Locate the cell with the specified text and output its [X, Y] center coordinate. 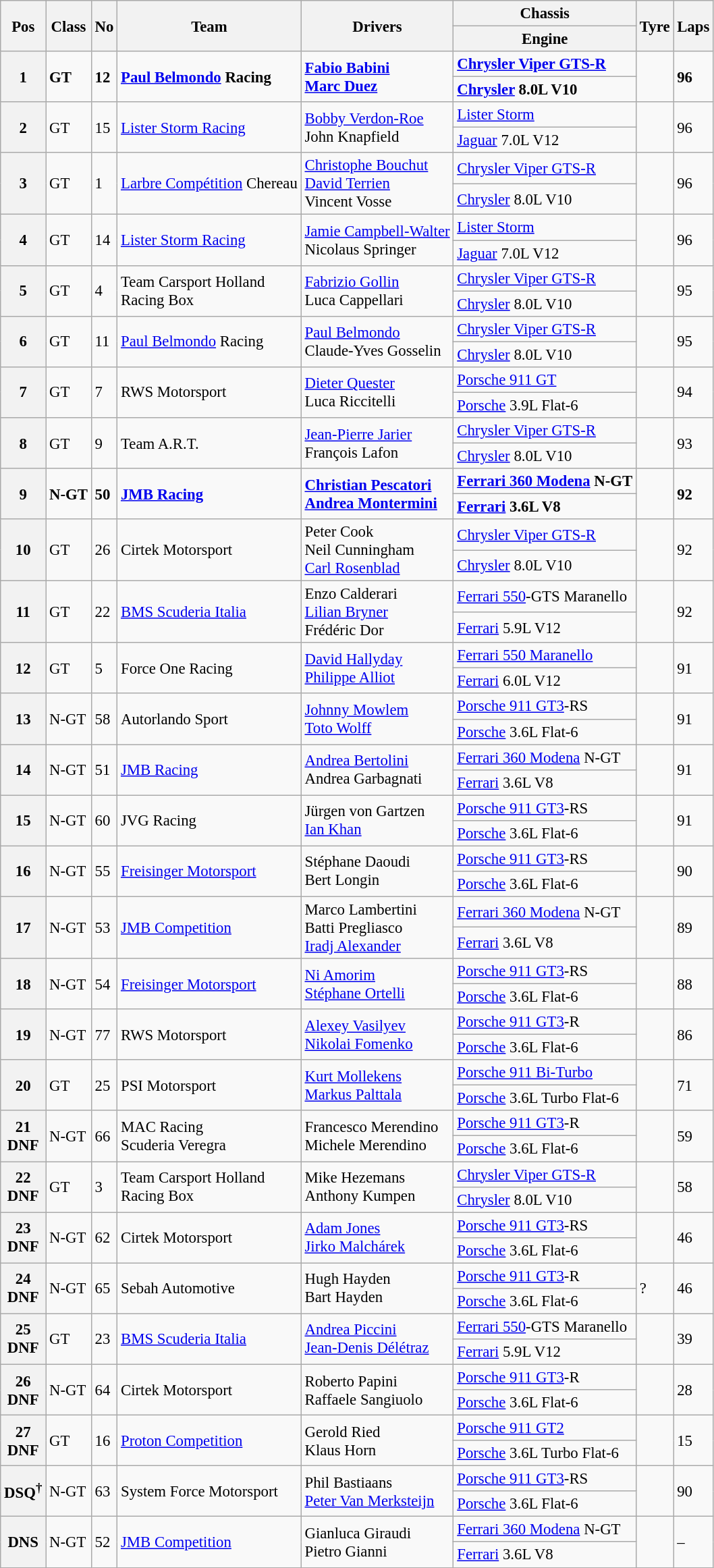
Fabio Babini Marc Duez [377, 77]
Tyre [655, 26]
Paul Belmondo Claude-Yves Gosselin [377, 342]
59 [694, 1137]
JVG Racing [209, 821]
Pos [23, 26]
Larbre Compétition Chereau [209, 184]
71 [694, 1085]
2 [23, 127]
23DNF [23, 1238]
DSQ† [23, 1492]
Enzo Calderari Lilian Bryner Frédéric Dor [377, 612]
Alexey Vasilyev Nikolai Fomenko [377, 1034]
65 [104, 1288]
17 [23, 927]
Engine [545, 39]
6 [23, 342]
60 [104, 821]
50 [104, 494]
51 [104, 769]
Andrea Bertolini Andrea Garbagnati [377, 769]
Proton Competition [209, 1440]
Gerold Ried Klaus Horn [377, 1440]
18 [23, 984]
25 [104, 1085]
Team A.R.T. [209, 443]
Ni Amorim Stéphane Ortelli [377, 984]
28 [694, 1389]
54 [104, 984]
89 [694, 927]
26 [104, 550]
Chassis [545, 13]
53 [104, 927]
Class [69, 26]
Christian Pescatori Andrea Montermini [377, 494]
Porsche 911 GT [545, 380]
63 [104, 1492]
Sebah Automotive [209, 1288]
MAC Racing Scuderia Veregra [209, 1137]
Phil Bastiaans Peter Van Merksteijn [377, 1492]
No [104, 26]
Laps [694, 26]
DNS [23, 1542]
66 [104, 1137]
Porsche 911 Bi-Turbo [545, 1073]
19 [23, 1034]
Adam Jones Jirko Malchárek [377, 1238]
Mike Hezemans Anthony Kumpen [377, 1187]
Roberto Papini Raffaele Sangiuolo [377, 1389]
10 [23, 550]
Gianluca Giraudi Pietro Gianni [377, 1542]
Christophe Bouchut David Terrien Vincent Vosse [377, 184]
22 [104, 612]
20 [23, 1085]
Jürgen von Gartzen Ian Khan [377, 821]
Ferrari 6.0L V12 [545, 681]
Jean-Pierre Jarier François Lafon [377, 443]
Hugh Hayden Bart Hayden [377, 1288]
Drivers [377, 26]
Fabrizio Gollin Luca Cappellari [377, 290]
Porsche 3.9L Flat-6 [545, 405]
PSI Motorsport [209, 1085]
Andrea Piccini Jean-Denis Délétraz [377, 1339]
Force One Racing [209, 668]
64 [104, 1389]
8 [23, 443]
Ferrari 550 Maranello [545, 655]
Team [209, 26]
Dieter Quester Luca Riccitelli [377, 393]
39 [694, 1339]
26DNF [23, 1389]
62 [104, 1238]
Autorlando Sport [209, 720]
Marco Lambertini Batti Pregliasco Iradj Alexander [377, 927]
Porsche 911 GT2 [545, 1428]
23 [104, 1339]
Peter Cook Neil Cunningham Carl Rosenblad [377, 550]
System Force Motorsport [209, 1492]
Francesco Merendino Michele Merendino [377, 1137]
? [655, 1288]
– [694, 1542]
94 [694, 393]
27DNF [23, 1440]
13 [23, 720]
77 [104, 1034]
22DNF [23, 1187]
Stéphane Daoudi Bert Longin [377, 871]
David Hallyday Philippe Alliot [377, 668]
55 [104, 871]
Kurt Mollekens Markus Palttala [377, 1085]
Johnny Mowlem Toto Wolff [377, 720]
24DNF [23, 1288]
86 [694, 1034]
25DNF [23, 1339]
21DNF [23, 1137]
93 [694, 443]
88 [694, 984]
52 [104, 1542]
Jamie Campbell-Walter Nicolaus Springer [377, 240]
Bobby Verdon-Roe John Knapfield [377, 127]
